From the cell containing the given text, extract its center point as [X, Y] coordinate. 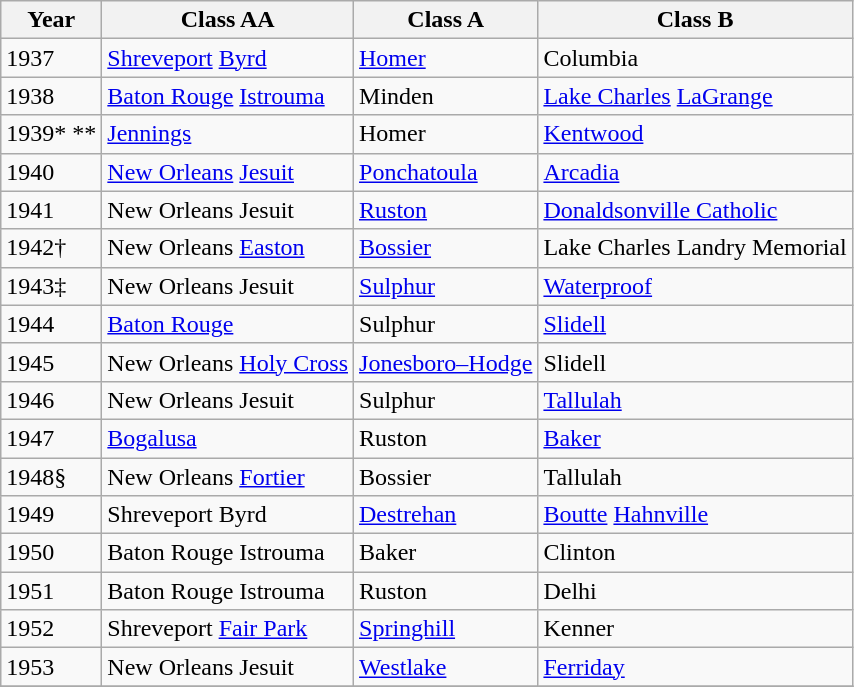
Ferriday [695, 667]
Shreveport Fair Park [228, 629]
Westlake [446, 667]
Jonesboro–Hodge [446, 362]
Bogalusa [228, 438]
Lake Charles LaGrange [695, 96]
Boutte Hahnville [695, 515]
1941 [52, 210]
1946 [52, 400]
Kenner [695, 629]
1943‡ [52, 286]
Year [52, 20]
Lake Charles Landry Memorial [695, 248]
New Orleans Holy Cross [228, 362]
1949 [52, 515]
1945 [52, 362]
1937 [52, 58]
1951 [52, 591]
Class B [695, 20]
Kentwood [695, 134]
1952 [52, 629]
1938 [52, 96]
Springhill [446, 629]
1942† [52, 248]
1939* ** [52, 134]
Minden [446, 96]
Class AA [228, 20]
Class A [446, 20]
1950 [52, 553]
Columbia [695, 58]
Ponchatoula [446, 172]
1953 [52, 667]
Baton Rouge [228, 324]
1947 [52, 438]
Delhi [695, 591]
New Orleans Fortier [228, 477]
Waterproof [695, 286]
Clinton [695, 553]
Donaldsonville Catholic [695, 210]
1944 [52, 324]
1948§ [52, 477]
Arcadia [695, 172]
Jennings [228, 134]
New Orleans Easton [228, 248]
1940 [52, 172]
Destrehan [446, 515]
